Detect which cell encompasses the target text, then output its [x, y] center coordinate. 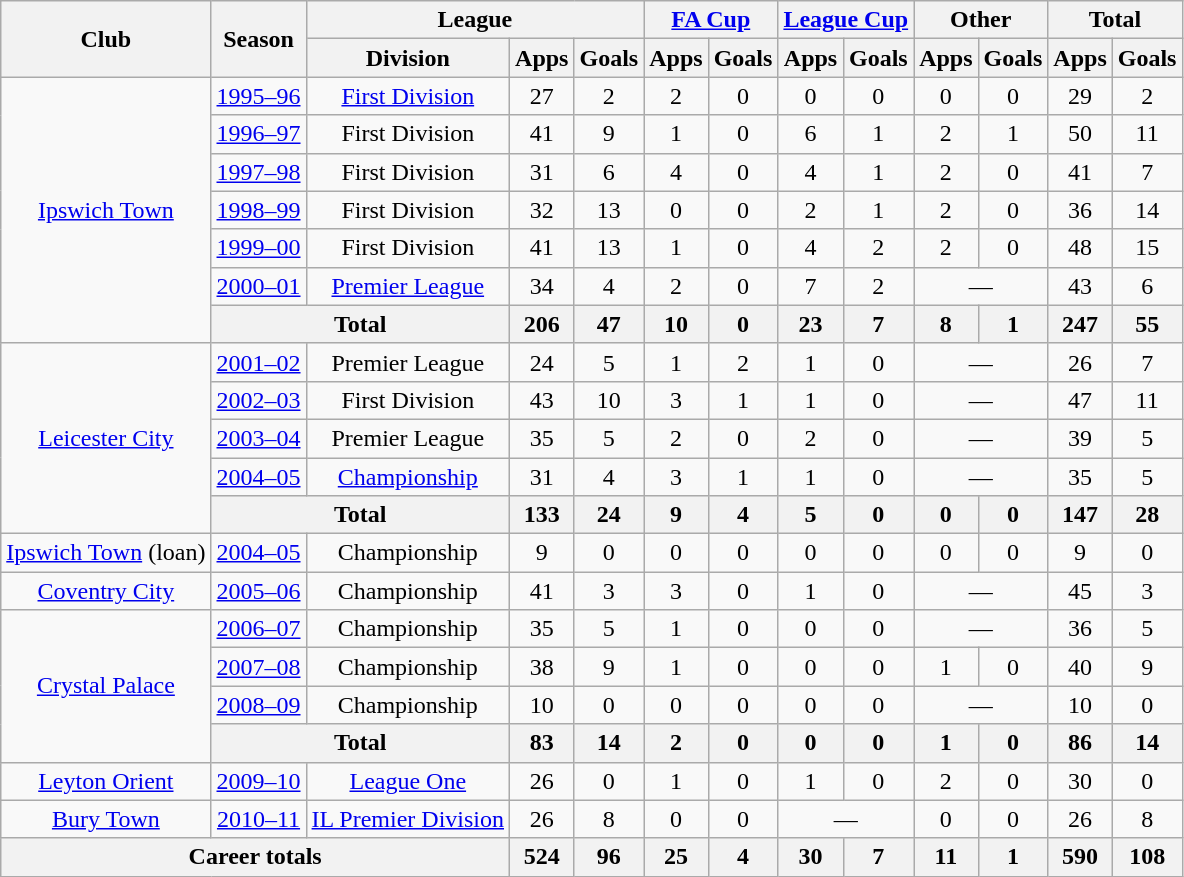
Career totals [256, 857]
2009–10 [258, 781]
1996–97 [258, 134]
1998–99 [258, 210]
38 [542, 667]
1997–98 [258, 172]
83 [542, 743]
Season [258, 39]
34 [542, 286]
247 [1080, 324]
25 [676, 857]
2001–02 [258, 362]
League Cup [846, 20]
45 [1080, 591]
32 [542, 210]
108 [1147, 857]
League [475, 20]
147 [1080, 515]
2007–08 [258, 667]
48 [1080, 248]
FA Cup [711, 20]
2006–07 [258, 629]
Ipswich Town [106, 210]
2000–01 [258, 286]
133 [542, 515]
Coventry City [106, 591]
29 [1080, 96]
2002–03 [258, 400]
50 [1080, 134]
206 [542, 324]
2005–06 [258, 591]
590 [1080, 857]
27 [542, 96]
IL Premier Division [408, 819]
Leicester City [106, 438]
Bury Town [106, 819]
28 [1147, 515]
2008–09 [258, 705]
Leyton Orient [106, 781]
Other [981, 20]
1999–00 [258, 248]
2010–11 [258, 819]
55 [1147, 324]
1995–96 [258, 96]
15 [1147, 248]
40 [1080, 667]
League One [408, 781]
Crystal Palace [106, 686]
86 [1080, 743]
23 [810, 324]
2003–04 [258, 438]
96 [609, 857]
524 [542, 857]
Division [408, 58]
39 [1080, 438]
Club [106, 39]
Ipswich Town (loan) [106, 553]
